Extract the [x, y] coordinate from the center of the cell holding the provided text.  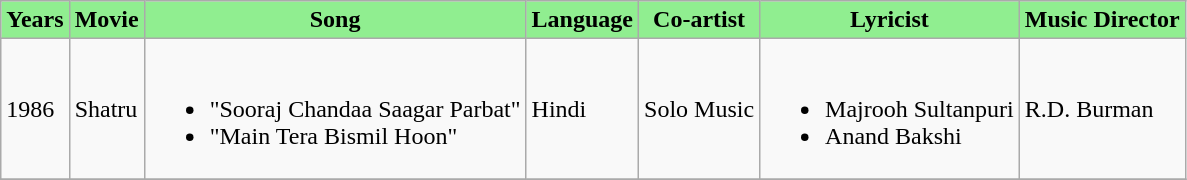
Lyricist [890, 20]
Shatru [106, 109]
Majrooh SultanpuriAnand Bakshi [890, 109]
1986 [35, 109]
Language [582, 20]
"Sooraj Chandaa Saagar Parbat""Main Tera Bismil Hoon" [335, 109]
Solo Music [700, 109]
Movie [106, 20]
R.D. Burman [1102, 109]
Years [35, 20]
Music Director [1102, 20]
Co-artist [700, 20]
Song [335, 20]
Hindi [582, 109]
